Return the (x, y) coordinate for the center point of the cell that contains the specified text.  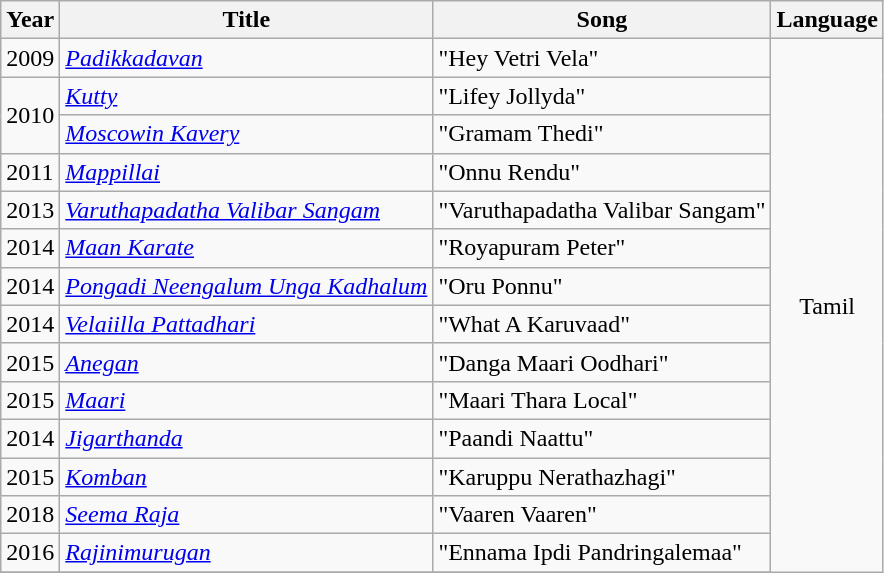
Velaiilla Pattadhari (246, 324)
Language (827, 20)
2013 (30, 210)
2016 (30, 553)
2018 (30, 515)
Song (602, 20)
"Lifey Jollyda" (602, 96)
Seema Raja (246, 515)
Komban (246, 477)
"Oru Ponnu" (602, 286)
"Danga Maari Oodhari" (602, 362)
2011 (30, 172)
"Royapuram Peter" (602, 248)
Jigarthanda (246, 438)
"Maari Thara Local" (602, 400)
Maari (246, 400)
Moscowin Kavery (246, 134)
Padikkadavan (246, 58)
"Hey Vetri Vela" (602, 58)
Maan Karate (246, 248)
"Karuppu Nerathazhagi" (602, 477)
"Gramam Thedi" (602, 134)
"Varuthapadatha Valibar Sangam" (602, 210)
Pongadi Neengalum Unga Kadhalum (246, 286)
Year (30, 20)
"Onnu Rendu" (602, 172)
Tamil (827, 306)
2009 (30, 58)
Varuthapadatha Valibar Sangam (246, 210)
Kutty (246, 96)
Anegan (246, 362)
"Ennama Ipdi Pandringalemaa" (602, 553)
"Vaaren Vaaren" (602, 515)
"Paandi Naattu" (602, 438)
Mappillai (246, 172)
Title (246, 20)
"What A Karuvaad" (602, 324)
2010 (30, 115)
Rajinimurugan (246, 553)
